Capture the cell that displays the provided text and extract its (X, Y) central coordinate. 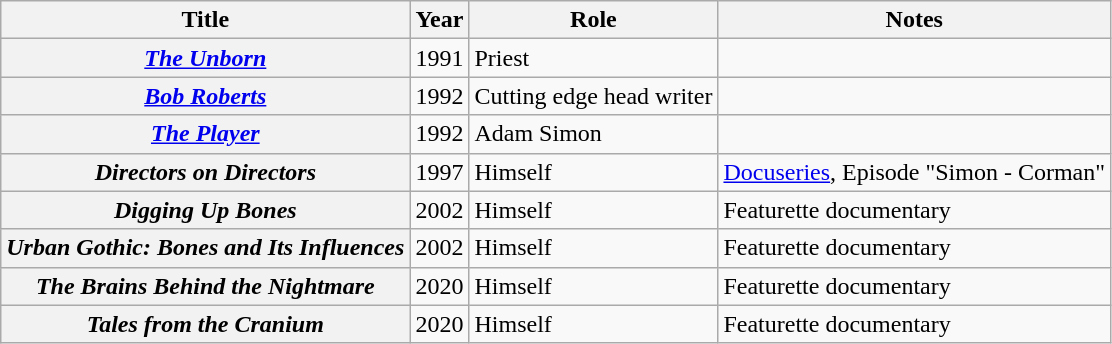
The Brains Behind the Nightmare (206, 286)
Adam Simon (594, 134)
Urban Gothic: Bones and Its Influences (206, 248)
1991 (440, 58)
Digging Up Bones (206, 210)
Year (440, 20)
Docuseries, Episode "Simon - Corman" (914, 172)
Cutting edge head writer (594, 96)
Tales from the Cranium (206, 324)
The Unborn (206, 58)
Directors on Directors (206, 172)
Notes (914, 20)
Priest (594, 58)
Bob Roberts (206, 96)
The Player (206, 134)
Title (206, 20)
Role (594, 20)
1997 (440, 172)
